Return the (x, y) coordinate for the center point of the cell that contains the specified text.  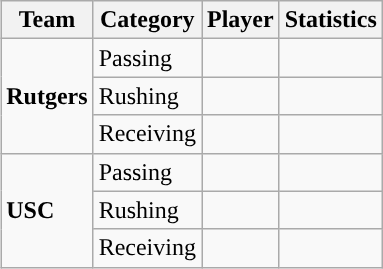
USC (47, 210)
Category (147, 20)
Team (47, 20)
Rutgers (47, 96)
Player (241, 20)
Statistics (330, 20)
